Detect which cell encompasses the target text, then output its (X, Y) center coordinate. 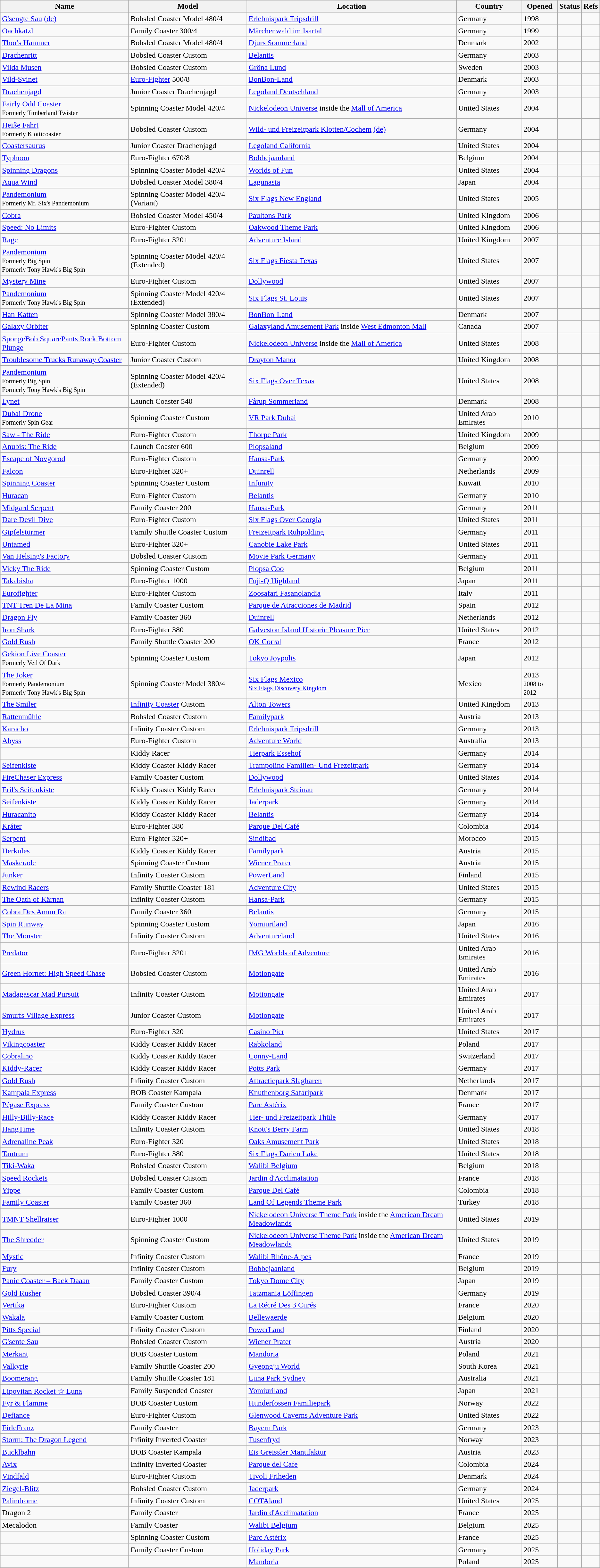
Movie Park Germany (352, 556)
Bellewaerde (352, 1317)
Gröna Lund (352, 67)
Fårup Sommerland (352, 401)
Zoosafari Fasanolandia (352, 593)
Luna Park Sydney (352, 1378)
Six Flags MexicoSix Flags Discovery Kingdom (352, 684)
G'sengte Sau (de) (65, 19)
Turkey (489, 1202)
Lagunasia (352, 182)
Tokyo Dome City (352, 1281)
Madagascar Mad Pursuit (65, 994)
Saw - The Ride (65, 434)
The Monster (65, 936)
Knott's Berry Farm (352, 1129)
Oaks Amusement Park (352, 1141)
Troublesome Trucks Runaway Coaster (65, 360)
Legoland California (352, 145)
Mystic (65, 1256)
Glenwood Caverns Adventure Park (352, 1415)
Serpent (65, 838)
Land Of Legends Theme Park (352, 1202)
Holiday Park (352, 1549)
Thorpe Park (352, 434)
Family Coaster 200 (188, 508)
Tokyo Joypolis (352, 658)
Vikingcoaster (65, 1044)
Legoland Deutschland (352, 92)
Escape of Novgorod (65, 459)
Fyr & Flamme (65, 1403)
COTAland (352, 1501)
Euro-Fighter 670/8 (188, 158)
Location (352, 6)
Märchenwald im Isartal (352, 31)
Galaxyland Amusement Park inside West Edmonton Mall (352, 327)
HangTime (65, 1129)
TNT Tren De La Mina (65, 605)
Boomerang (65, 1378)
Sweden (489, 67)
Six Flags Over Georgia (352, 520)
Thor's Hammer (65, 43)
IMG Worlds of Adventure (352, 952)
Italy (489, 593)
Anubis: The Ride (65, 447)
Six Flags Over Texas (352, 380)
Conny-Land (352, 1056)
Bucklbahn (65, 1452)
Refs (591, 6)
Tier- und Freizeitpark Thüle (352, 1117)
Plopsa Coo (352, 568)
Adventure City (352, 887)
The Smiler (65, 704)
Mexico (489, 684)
2005 (540, 199)
Galveston Island Historic Pleasure Pier (352, 630)
Rattenmühle (65, 717)
Bobsled Coaster Model 380/4 (188, 182)
Vild-Svinet (65, 79)
Dubai DroneFormerly Spin Gear (65, 418)
Spinning Dragons (65, 170)
Hydrus (65, 1032)
Wakala (65, 1317)
Spinning Coaster Model 420/4 (Variant) (188, 199)
Vilda Musen (65, 67)
Fuji-Q Highland (352, 581)
Status (570, 6)
PandemoniumFormerly Tony Hawk's Big Spin (65, 298)
Six Flags Darien Lake (352, 1154)
Cobra (65, 215)
Tatzmania Löffingen (352, 1293)
Midgard Serpent (65, 508)
Family Suspended Coaster (188, 1391)
Kuwait (489, 483)
Kiddy-Racer (65, 1068)
Freizeitpark Ruhpolding (352, 532)
Takabisha (65, 581)
Hilly-Billy-Race (65, 1117)
Predator (65, 952)
Eril's Seifenkiste (65, 790)
Plopsaland (352, 447)
2002 (540, 43)
Eurofighter (65, 593)
Han-Katten (65, 314)
Valkyrie (65, 1366)
Aqua Wind (65, 182)
Spin Runway (65, 924)
Bobsled Coaster 390/4 (188, 1293)
Maskerade (65, 863)
Fury (65, 1268)
FirleFranz (65, 1428)
Dragon 2 (65, 1513)
VR Park Dubai (352, 418)
Junker (65, 875)
Palindrome (65, 1501)
Alton Towers (352, 704)
Yippe (65, 1190)
Kiddy Racer (188, 753)
Speed: No Limits (65, 228)
Smurfs Village Express (65, 1015)
Untamed (65, 544)
Djurs Sommerland (352, 43)
Speed Rockets (65, 1178)
Spain (489, 605)
SpongeBob SquarePants Rock Bottom Plunge (65, 343)
Pitts Special (65, 1330)
Ziegel-Blitz (65, 1489)
Van Helsing's Factory (65, 556)
Cobralino (65, 1056)
Tusenfryd (352, 1440)
Sindibad (352, 838)
Adventure World (352, 741)
Vindfald (65, 1476)
Drachenritt (65, 55)
Hunderfossen Familiepark (352, 1403)
Galaxy Orbiter (65, 327)
Lipovitan Rocket ☆ Luna (65, 1391)
Pégase Express (65, 1105)
Paultons Park (352, 215)
South Korea (489, 1366)
Vicky The Ride (65, 568)
Oakwood Theme Park (352, 228)
Canada (489, 327)
Launch Coaster 540 (188, 401)
Mystery Mine (65, 281)
Family Coaster 300/4 (188, 31)
Coastersaurus (65, 145)
PandemoniumFormerly Mr. Six's Pandemonium (65, 199)
Parque de Atracciones de Madrid (352, 605)
Kampala Express (65, 1093)
Attractiepark Slagharen (352, 1080)
Falcon (65, 471)
Iron Shark (65, 630)
Dragon Fly (65, 617)
Kráter (65, 826)
Adrenaline Peak (65, 1141)
Tierpark Essehof (352, 753)
Morocco (489, 838)
Drayton Manor (352, 360)
Avix (65, 1464)
Six Flags New England (352, 199)
Panic Coaster – Back Daaan (65, 1281)
Green Hornet: High Speed Chase (65, 974)
Walibi Rhône-Alpes (352, 1256)
The Shredder (65, 1240)
Country (489, 6)
Family Shuttle Coaster Custom (188, 532)
Six Flags St. Louis (352, 298)
G'sente Sau (65, 1342)
Opened (540, 6)
Euro-Fighter 500/8 (188, 79)
Potts Park (352, 1068)
Infunity (352, 483)
Name (65, 6)
Model (188, 6)
Gipfelstürmer (65, 532)
Vertika (65, 1305)
Tiki-Waka (65, 1166)
Gyeongju World (352, 1366)
Parque del Cafe (352, 1464)
The JokerFormerly PandemoniumFormerly Tony Hawk's Big Spin (65, 684)
The Oath of Kärnan (65, 900)
Herkules (65, 851)
Rage (65, 240)
Switzerland (489, 1056)
Typhoon (65, 158)
Defiance (65, 1415)
Spinning Coaster (65, 483)
Gold Rusher (65, 1293)
TMNT Shellraiser (65, 1219)
Karacho (65, 729)
Canobie Lake Park (352, 544)
Adventure Island (352, 240)
1999 (540, 31)
FireChaser Express (65, 777)
Erlebnispark Steinau (352, 790)
Cobra Des Amun Ra (65, 912)
Worlds of Fun (352, 170)
Huracan (65, 495)
Tantrum (65, 1154)
Eis Greissler Manufaktur (352, 1452)
20132008 to 2012 (540, 684)
Merkant (65, 1354)
Mecalodon (65, 1525)
Oachkatzl (65, 31)
Gekion Live CoasterFormerly Veil Of Dark (65, 658)
OK Corral (352, 642)
Bayern Park (352, 1428)
Trampolino Familien- Und Frezeitpark (352, 765)
Bobsled Coaster Model 450/4 (188, 215)
Knuthenborg Safaripark (352, 1093)
Drachenjagd (65, 92)
Storm: The Dragon Legend (65, 1440)
Adventureland (352, 936)
Abyss (65, 741)
Tivoli Friheden (352, 1476)
Huracanito (65, 814)
Wild- und Freizeitpark Klotten/Cochem (de) (352, 129)
Lynet (65, 401)
Launch Coaster 600 (188, 447)
Heiße FahrtFormerly Klotticoaster (65, 129)
Six Flags Fiesta Texas (352, 261)
La Récré Des 3 Curés (352, 1305)
Casino Pier (352, 1032)
Fairly Odd CoasterFormerly Timberland Twister (65, 108)
1998 (540, 19)
Rabkoland (352, 1044)
Rewind Racers (65, 887)
Dare Devil Dive (65, 520)
